Return (X, Y) of the center of cell containing provided text 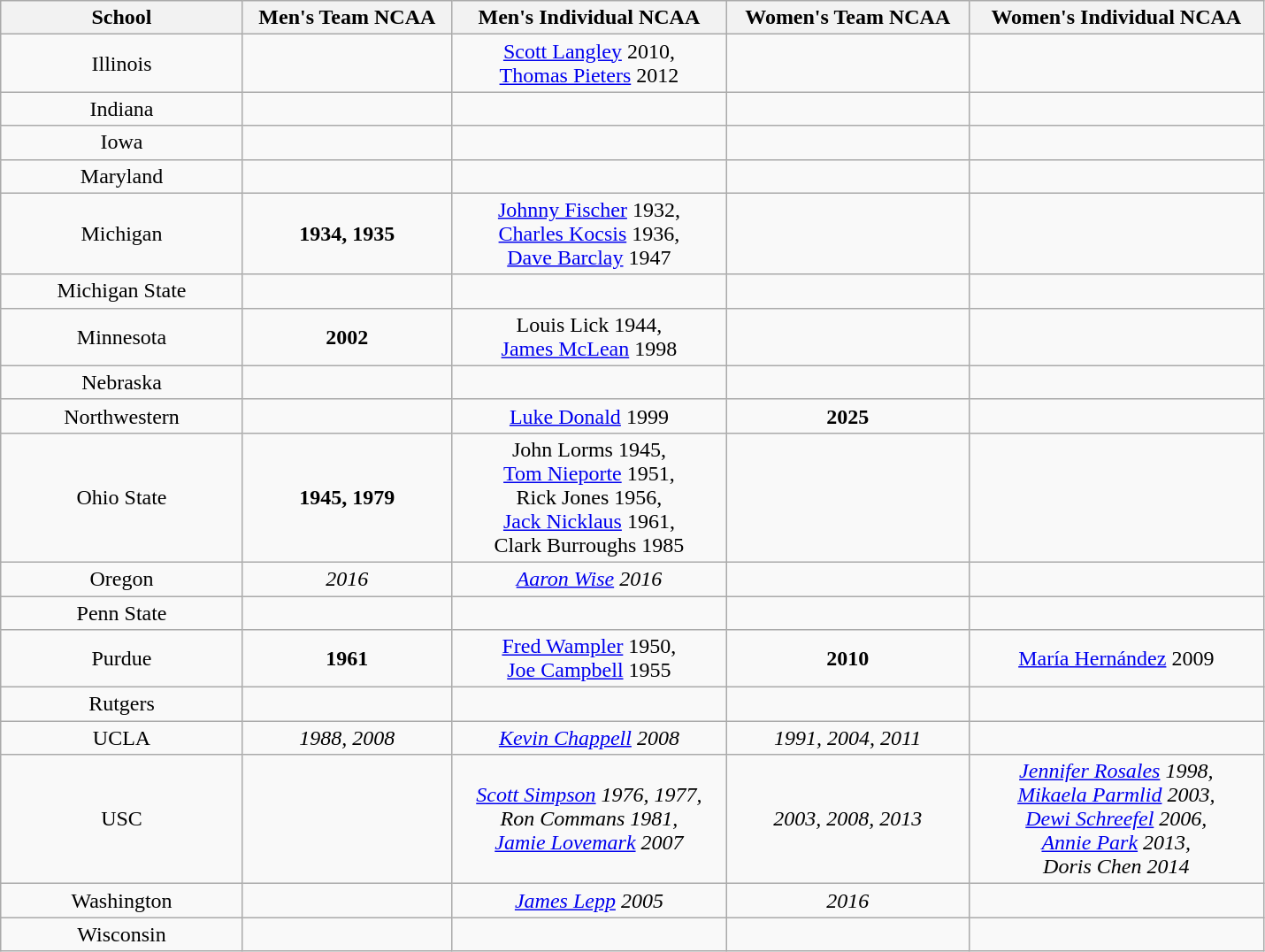
Indiana (122, 109)
1988, 2008 (347, 738)
Women's Team NCAA (847, 18)
2002 (347, 336)
María Hernández 2009 (1116, 658)
Northwestern (122, 416)
Illinois (122, 64)
Johnny Fischer 1932,Charles Kocsis 1936,Dave Barclay 1947 (589, 234)
1945, 1979 (347, 497)
Iowa (122, 142)
Ohio State (122, 497)
Penn State (122, 613)
1961 (347, 658)
2010 (847, 658)
Louis Lick 1944,James McLean 1998 (589, 336)
Minnesota (122, 336)
Nebraska (122, 382)
1934, 1935 (347, 234)
Washington (122, 901)
Scott Langley 2010,Thomas Pieters 2012 (589, 64)
Men's Team NCAA (347, 18)
Men's Individual NCAA (589, 18)
Luke Donald 1999 (589, 416)
Kevin Chappell 2008 (589, 738)
Jennifer Rosales 1998,Mikaela Parmlid 2003,Dewi Schreefel 2006,Annie Park 2013,Doris Chen 2014 (1116, 819)
USC (122, 819)
Wisconsin (122, 934)
Oregon (122, 579)
Maryland (122, 176)
Purdue (122, 658)
2025 (847, 416)
School (122, 18)
Scott Simpson 1976, 1977,Ron Commans 1981,Jamie Lovemark 2007 (589, 819)
2003, 2008, 2013 (847, 819)
James Lepp 2005 (589, 901)
UCLA (122, 738)
Michigan (122, 234)
Fred Wampler 1950,Joe Campbell 1955 (589, 658)
John Lorms 1945,Tom Nieporte 1951,Rick Jones 1956,Jack Nicklaus 1961,Clark Burroughs 1985 (589, 497)
Women's Individual NCAA (1116, 18)
1991, 2004, 2011 (847, 738)
Michigan State (122, 291)
Aaron Wise 2016 (589, 579)
Rutgers (122, 704)
